Return the [x, y] coordinate for the center point of the cell that contains the specified text.  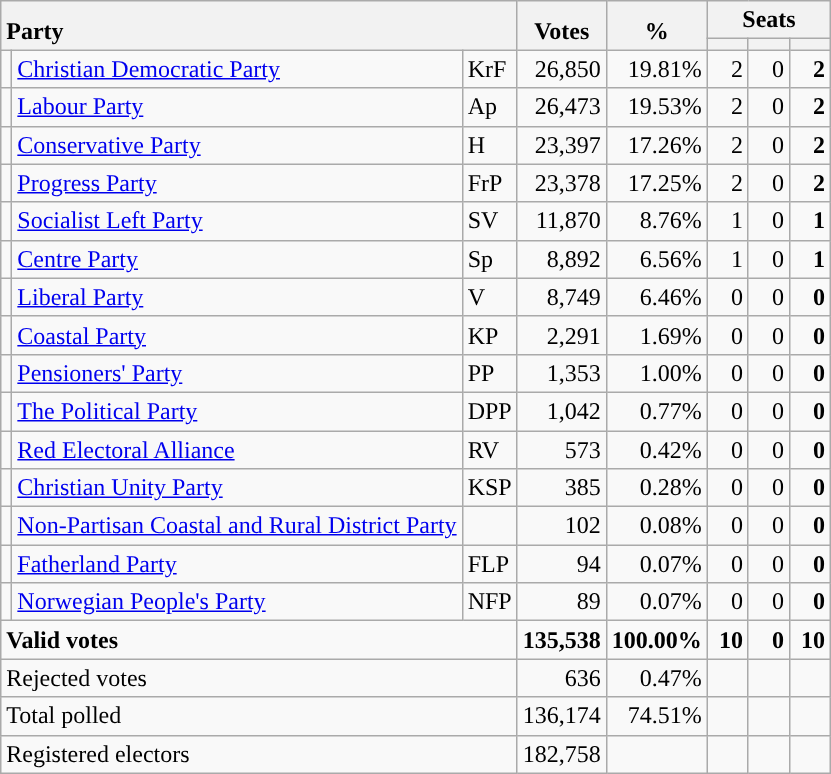
6.46% [656, 297]
Registered electors [259, 754]
6.56% [656, 259]
17.25% [656, 183]
17.26% [656, 145]
Liberal Party [237, 297]
FrP [490, 183]
0.08% [656, 526]
Ap [490, 107]
Fatherland Party [237, 564]
KrF [490, 69]
23,378 [562, 183]
Progress Party [237, 183]
Seats [768, 20]
Socialist Left Party [237, 221]
135,538 [562, 640]
DPP [490, 411]
26,473 [562, 107]
Valid votes [259, 640]
Christian Unity Party [237, 488]
KP [490, 335]
8.76% [656, 221]
2,291 [562, 335]
PP [490, 373]
Centre Party [237, 259]
0.47% [656, 678]
Labour Party [237, 107]
Sp [490, 259]
26,850 [562, 69]
19.81% [656, 69]
1.69% [656, 335]
FLP [490, 564]
NFP [490, 602]
Total polled [259, 716]
94 [562, 564]
74.51% [656, 716]
KSP [490, 488]
1.00% [656, 373]
0.28% [656, 488]
Red Electoral Alliance [237, 449]
Norwegian People's Party [237, 602]
182,758 [562, 754]
8,749 [562, 297]
Rejected votes [259, 678]
The Political Party [237, 411]
1,353 [562, 373]
Conservative Party [237, 145]
102 [562, 526]
V [490, 297]
100.00% [656, 640]
RV [490, 449]
385 [562, 488]
23,397 [562, 145]
636 [562, 678]
Christian Democratic Party [237, 69]
Non-Partisan Coastal and Rural District Party [237, 526]
Votes [562, 26]
136,174 [562, 716]
Pensioners' Party [237, 373]
H [490, 145]
1,042 [562, 411]
573 [562, 449]
SV [490, 221]
89 [562, 602]
19.53% [656, 107]
0.42% [656, 449]
8,892 [562, 259]
Coastal Party [237, 335]
% [656, 26]
Party [259, 26]
11,870 [562, 221]
0.77% [656, 411]
